Search for the cell housing the specified text and yield its (x, y) center coordinate. 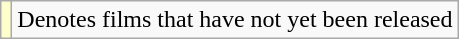
Denotes films that have not yet been released (235, 20)
